Find where the given text appears and provide that cell's center as [x, y] coordinate. 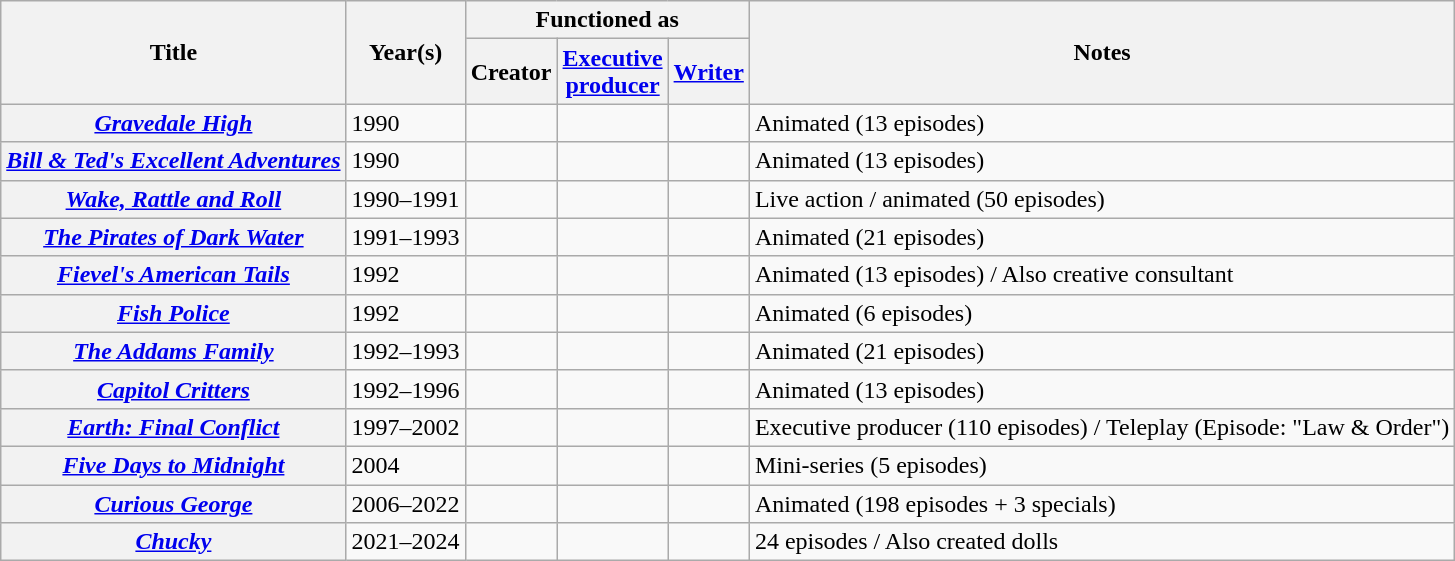
Earth: Final Conflict [174, 427]
The Pirates of Dark Water [174, 237]
Chucky [174, 542]
Writer [708, 72]
Gravedale High [174, 123]
Bill & Ted's Excellent Adventures [174, 161]
2004 [406, 465]
Animated (13 episodes) / Also creative consultant [1102, 275]
1997–2002 [406, 427]
Fish Police [174, 313]
Mini-series (5 episodes) [1102, 465]
Wake, Rattle and Roll [174, 199]
Fievel's American Tails [174, 275]
2021–2024 [406, 542]
1991–1993 [406, 237]
Capitol Critters [174, 389]
Year(s) [406, 52]
Curious George [174, 503]
2006–2022 [406, 503]
Title [174, 52]
The Addams Family [174, 351]
Executive producer (110 episodes) / Teleplay (Episode: "Law & Order") [1102, 427]
Animated (6 episodes) [1102, 313]
Executiveproducer [612, 72]
Functioned as [607, 20]
1990–1991 [406, 199]
Creator [511, 72]
1992–1993 [406, 351]
24 episodes / Also created dolls [1102, 542]
1992–1996 [406, 389]
Five Days to Midnight [174, 465]
Animated (198 episodes + 3 specials) [1102, 503]
Live action / animated (50 episodes) [1102, 199]
Notes [1102, 52]
